Pinpoint the cell where the given text exists, returning its [x, y] midpoint coordinate. 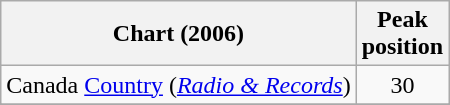
30 [402, 85]
Peakposition [402, 34]
Chart (2006) [178, 34]
Canada Country (Radio & Records) [178, 85]
